Determine the (X, Y) coordinate at the center of the cell enclosing the given text.  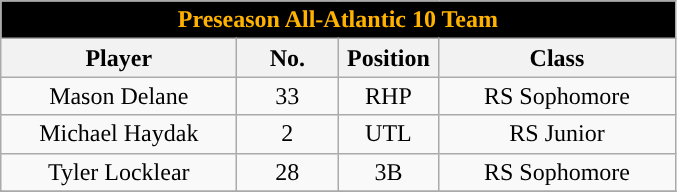
2 (288, 134)
Tyler Locklear (119, 172)
3B (388, 172)
RHP (388, 96)
33 (288, 96)
Class (557, 58)
UTL (388, 134)
Player (119, 58)
Michael Haydak (119, 134)
No. (288, 58)
RS Junior (557, 134)
Preseason All-Atlantic 10 Team (338, 20)
Mason Delane (119, 96)
28 (288, 172)
Position (388, 58)
